Determine the [x, y] coordinate at the center of the cell enclosing the given text.  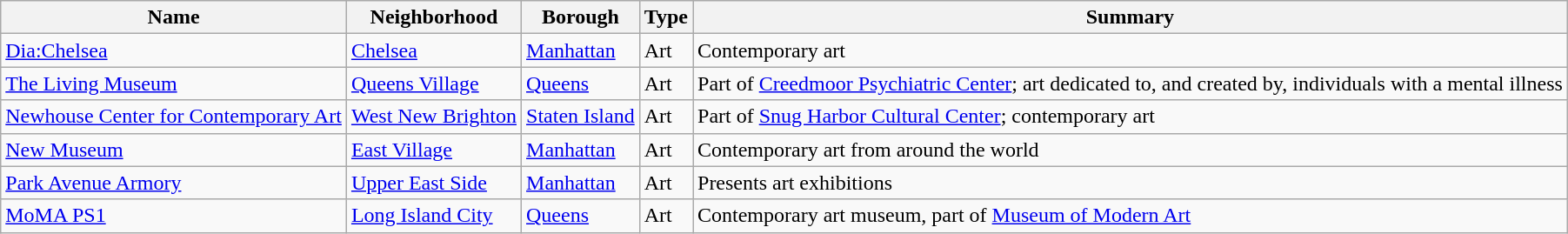
Presents art exhibitions [1130, 183]
Borough [581, 17]
Summary [1130, 17]
West New Brighton [433, 117]
Neighborhood [433, 17]
Contemporary art museum, part of Museum of Modern Art [1130, 216]
MoMA PS1 [174, 216]
Newhouse Center for Contemporary Art [174, 117]
Queens Village [433, 84]
Staten Island [581, 117]
Name [174, 17]
Upper East Side [433, 183]
New Museum [174, 150]
Chelsea [433, 50]
Park Avenue Armory [174, 183]
The Living Museum [174, 84]
Dia:Chelsea [174, 50]
Contemporary art [1130, 50]
East Village [433, 150]
Part of Snug Harbor Cultural Center; contemporary art [1130, 117]
Contemporary art from around the world [1130, 150]
Type [666, 17]
Part of Creedmoor Psychiatric Center; art dedicated to, and created by, individuals with a mental illness [1130, 84]
Long Island City [433, 216]
